From the cell containing the given text, extract its center point as [X, Y] coordinate. 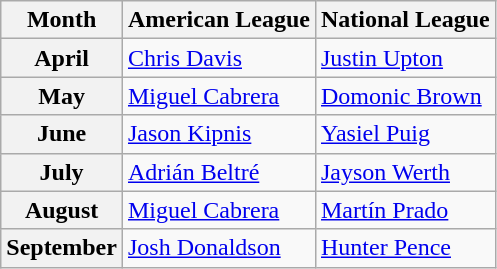
April [62, 58]
June [62, 134]
Martín Prado [405, 210]
Jayson Werth [405, 172]
Domonic Brown [405, 96]
Jason Kipnis [218, 134]
Yasiel Puig [405, 134]
Josh Donaldson [218, 248]
August [62, 210]
May [62, 96]
July [62, 172]
Adrián Beltré [218, 172]
Justin Upton [405, 58]
National League [405, 20]
American League [218, 20]
Hunter Pence [405, 248]
Month [62, 20]
September [62, 248]
Chris Davis [218, 58]
